Locate the cell with the specified text and output its (X, Y) center coordinate. 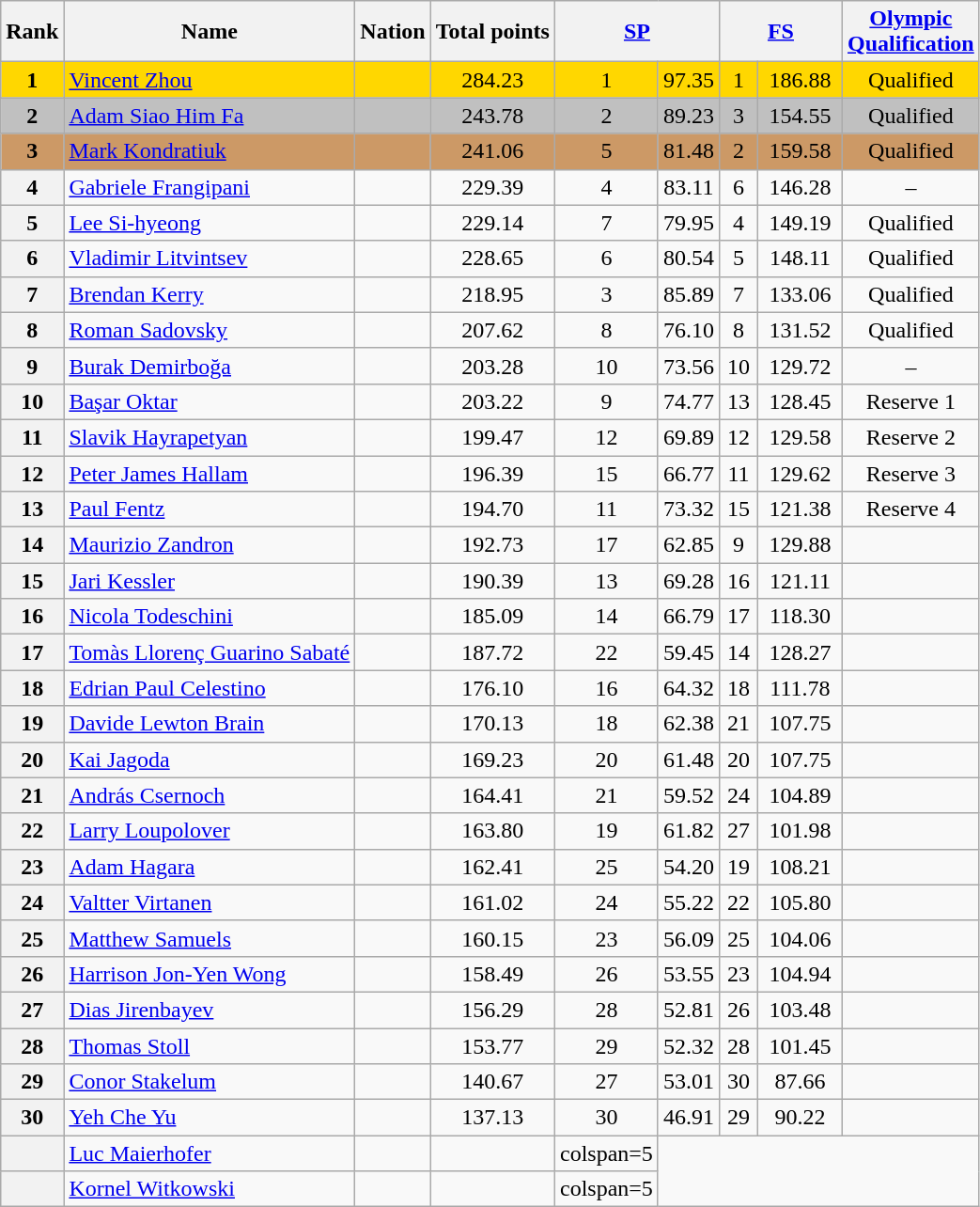
Paul Fentz (210, 509)
137.13 (492, 1118)
203.22 (492, 401)
Maurizio Zandron (210, 545)
104.06 (800, 938)
Lee Si-hyeong (210, 223)
228.65 (492, 259)
Peter James Hallam (210, 473)
80.54 (688, 259)
69.89 (688, 437)
66.79 (688, 617)
Nation (393, 32)
Thomas Stoll (210, 1046)
73.32 (688, 509)
161.02 (492, 902)
101.45 (800, 1046)
Başar Oktar (210, 401)
229.39 (492, 187)
64.32 (688, 688)
Reserve 1 (911, 401)
146.28 (800, 187)
Brendan Kerry (210, 294)
101.98 (800, 831)
69.28 (688, 581)
62.85 (688, 545)
243.78 (492, 116)
52.32 (688, 1046)
89.23 (688, 116)
Tomàs Llorenç Guarino Sabaté (210, 652)
111.78 (800, 688)
SP (637, 32)
53.55 (688, 974)
62.38 (688, 724)
Kornel Witkowski (210, 1189)
229.14 (492, 223)
Luc Maierhofer (210, 1153)
118.30 (800, 617)
Vincent Zhou (210, 80)
Harrison Jon-Yen Wong (210, 974)
241.06 (492, 151)
97.35 (688, 80)
66.77 (688, 473)
164.41 (492, 795)
Valtter Virtanen (210, 902)
Total points (492, 32)
103.48 (800, 1010)
Reserve 3 (911, 473)
Olympic Qualification (911, 32)
162.41 (492, 867)
176.10 (492, 688)
Jari Kessler (210, 581)
61.82 (688, 831)
149.19 (800, 223)
74.77 (688, 401)
90.22 (800, 1118)
104.89 (800, 795)
154.55 (800, 116)
56.09 (688, 938)
73.56 (688, 366)
158.49 (492, 974)
160.15 (492, 938)
Mark Kondratiuk (210, 151)
83.11 (688, 187)
54.20 (688, 867)
Matthew Samuels (210, 938)
Vladimir Litvintsev (210, 259)
81.48 (688, 151)
Conor Stakelum (210, 1082)
Burak Demirboğa (210, 366)
59.52 (688, 795)
186.88 (800, 80)
Slavik Hayrapetyan (210, 437)
Gabriele Frangipani (210, 187)
Larry Loupolover (210, 831)
Adam Hagara (210, 867)
Davide Lewton Brain (210, 724)
129.88 (800, 545)
169.23 (492, 760)
194.70 (492, 509)
218.95 (492, 294)
79.95 (688, 223)
Edrian Paul Celestino (210, 688)
Reserve 4 (911, 509)
Name (210, 32)
121.38 (800, 509)
207.62 (492, 330)
Reserve 2 (911, 437)
85.89 (688, 294)
187.72 (492, 652)
Dias Jirenbayev (210, 1010)
153.77 (492, 1046)
Rank (32, 32)
105.80 (800, 902)
128.45 (800, 401)
104.94 (800, 974)
129.62 (800, 473)
192.73 (492, 545)
121.11 (800, 581)
133.06 (800, 294)
131.52 (800, 330)
108.21 (800, 867)
190.39 (492, 581)
46.91 (688, 1118)
András Csernoch (210, 795)
FS (780, 32)
52.81 (688, 1010)
203.28 (492, 366)
196.39 (492, 473)
53.01 (688, 1082)
Kai Jagoda (210, 760)
159.58 (800, 151)
76.10 (688, 330)
163.80 (492, 831)
Roman Sadovsky (210, 330)
148.11 (800, 259)
Adam Siao Him Fa (210, 116)
170.13 (492, 724)
185.09 (492, 617)
Yeh Che Yu (210, 1118)
129.72 (800, 366)
87.66 (800, 1082)
55.22 (688, 902)
140.67 (492, 1082)
61.48 (688, 760)
156.29 (492, 1010)
128.27 (800, 652)
59.45 (688, 652)
Nicola Todeschini (210, 617)
284.23 (492, 80)
199.47 (492, 437)
129.58 (800, 437)
